Provide the [X, Y] coordinate of the cell's center where the given text is located.  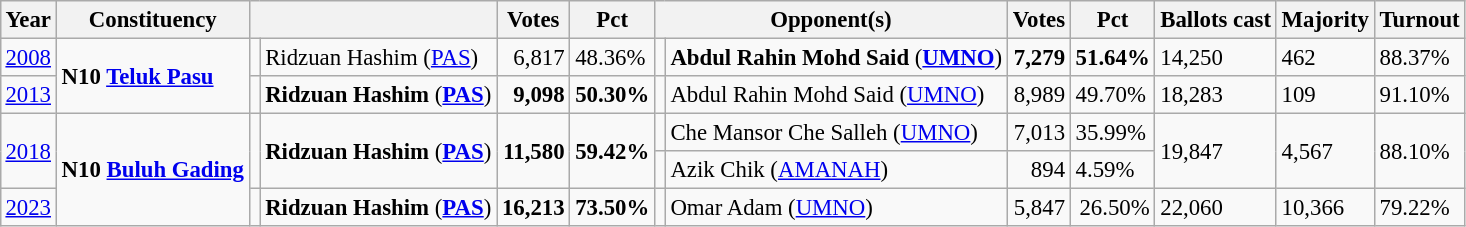
7,279 [1038, 57]
Azik Chik (AMANAH) [836, 170]
10,366 [1325, 208]
Omar Adam (UMNO) [836, 208]
49.70% [1112, 95]
Ballots cast [1216, 20]
7,013 [1038, 133]
4.59% [1112, 170]
Turnout [1420, 20]
79.22% [1420, 208]
N10 Buluh Gading [152, 170]
48.36% [612, 57]
11,580 [534, 152]
109 [1325, 95]
16,213 [534, 208]
894 [1038, 170]
462 [1325, 57]
5,847 [1038, 208]
2018 [28, 152]
50.30% [612, 95]
Constituency [152, 20]
6,817 [534, 57]
Year [28, 20]
2008 [28, 57]
59.42% [612, 152]
19,847 [1216, 152]
Opponent(s) [830, 20]
18,283 [1216, 95]
22,060 [1216, 208]
26.50% [1112, 208]
Majority [1325, 20]
8,989 [1038, 95]
88.37% [1420, 57]
14,250 [1216, 57]
35.99% [1112, 133]
88.10% [1420, 152]
73.50% [612, 208]
4,567 [1325, 152]
2013 [28, 95]
51.64% [1112, 57]
91.10% [1420, 95]
Che Mansor Che Salleh (UMNO) [836, 133]
2023 [28, 208]
9,098 [534, 95]
N10 Teluk Pasu [152, 76]
